From the cell containing the given text, extract its center point as [X, Y] coordinate. 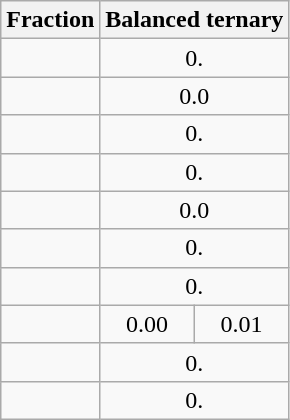
0.01 [242, 324]
Balanced ternary [194, 20]
Fraction [50, 20]
0.00 [148, 324]
